Return the [x, y] coordinate for the center point of the cell that contains the specified text.  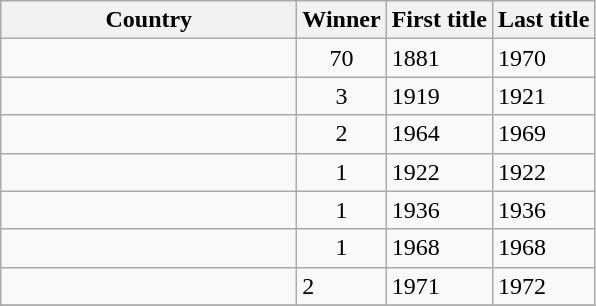
1919 [439, 96]
1972 [543, 286]
Country [149, 20]
Winner [342, 20]
1881 [439, 58]
1970 [543, 58]
Last title [543, 20]
First title [439, 20]
1964 [439, 134]
1971 [439, 286]
3 [342, 96]
70 [342, 58]
1969 [543, 134]
1921 [543, 96]
